Locate the cell with the specified text and output its (x, y) center coordinate. 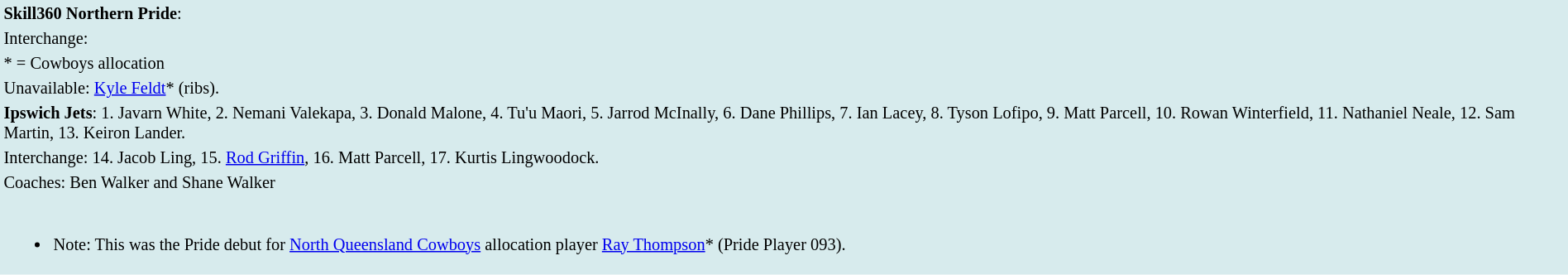
Coaches: Ben Walker and Shane Walker (784, 182)
Unavailable: Kyle Feldt* (ribs). (784, 88)
Note: This was the Pride debut for North Queensland Cowboys allocation player Ray Thompson* (Pride Player 093). (784, 234)
* = Cowboys allocation (784, 63)
Interchange: (784, 38)
Interchange: 14. Jacob Ling, 15. Rod Griffin, 16. Matt Parcell, 17. Kurtis Lingwoodock. (784, 157)
Skill360 Northern Pride: (784, 13)
